From the cell containing the given text, extract its center point as (x, y) coordinate. 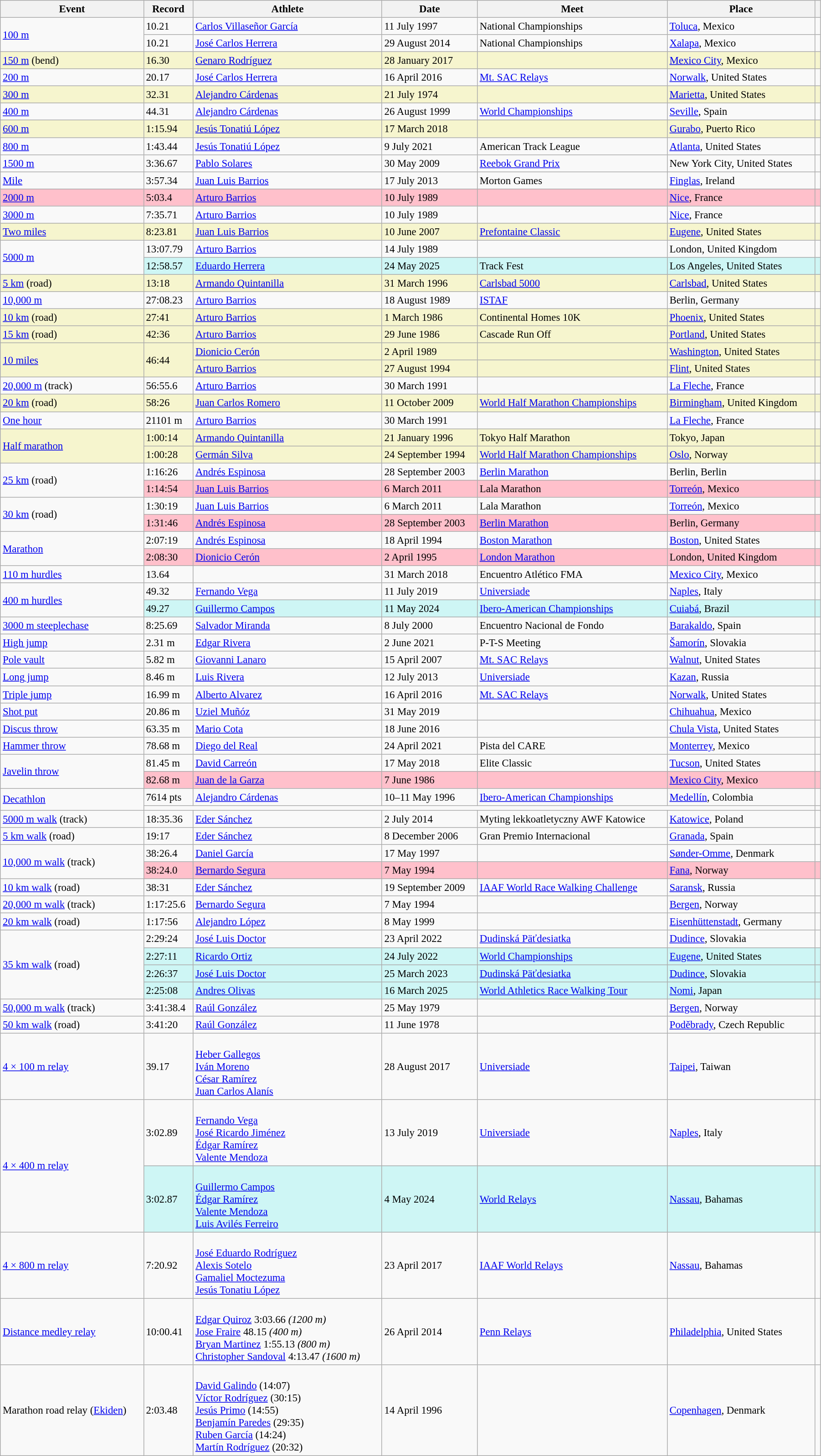
20,000 m (track) (72, 386)
1:30:19 (168, 506)
Marietta, United States (741, 95)
IAAF World Race Walking Challenge (572, 888)
29 June 1986 (429, 334)
Reebok Grand Prix (572, 163)
Giovanni Lanaro (288, 660)
Finglas, Ireland (741, 180)
27:08.23 (168, 300)
1:17:25.6 (168, 905)
Ricardo Ortiz (288, 956)
10:00.41 (168, 1332)
17 March 2018 (429, 129)
David Galindo (14:07)Víctor Rodríguez (30:15)Jesús Primo (14:55)Benjamín Paredes (29:35)Ruben García (14:24)Martín Rodríguez (20:32) (288, 1410)
Monterrey, Mexico (741, 746)
2:26:37 (168, 973)
Fernando Vega (288, 592)
Cascade Run Off (572, 334)
8 July 2000 (429, 626)
20.86 m (168, 711)
46:44 (168, 360)
8:23.81 (168, 232)
Myting lekkoatletyczny AWF Katowice (572, 819)
11 July 1997 (429, 26)
1:31:46 (168, 523)
London Marathon (572, 557)
10 km walk (road) (72, 888)
28 January 2017 (429, 61)
14 April 1996 (429, 1410)
7 June 1986 (429, 780)
5.82 m (168, 660)
21 January 1996 (429, 437)
38:31 (168, 888)
Birmingham, United Kingdom (741, 403)
300 m (72, 95)
29 August 2014 (429, 43)
Tucson, United States (741, 763)
José Eduardo RodríguezAlexis SoteloGamaliel MoctezumaJesús Tonatiu López (288, 1266)
Two miles (72, 232)
400 m hurdles (72, 600)
7:35.71 (168, 215)
Mario Cota (288, 729)
Eduardo Herrera (288, 266)
49.32 (168, 592)
20.17 (168, 77)
5 km walk (road) (72, 836)
2 June 2021 (429, 643)
2:27:11 (168, 956)
17 May 1997 (429, 854)
110 m hurdles (72, 575)
24 September 1994 (429, 454)
11 June 1978 (429, 1025)
Granada, Spain (741, 836)
15 April 2007 (429, 660)
8 May 1999 (429, 922)
Sønder-Omme, Denmark (741, 854)
150 m (bend) (72, 61)
4 × 800 m relay (72, 1266)
3:41:20 (168, 1025)
Gran Premio Internacional (572, 836)
63.35 m (168, 729)
24 May 2025 (429, 266)
10 miles (72, 360)
Germán Silva (288, 454)
27 August 1994 (429, 369)
31 May 2019 (429, 711)
Marathon road relay (Ekiden) (72, 1410)
4 × 100 m relay (72, 1066)
23 April 2022 (429, 939)
Shot put (72, 711)
Boston, United States (741, 540)
Decathlon (72, 799)
26 August 1999 (429, 112)
Toluca, Mexico (741, 26)
12:58.57 (168, 266)
28 August 2017 (429, 1066)
Tokyo Half Marathon (572, 437)
5 km (road) (72, 283)
Javelin throw (72, 771)
Nomi, Japan (741, 990)
Chihuahua, Mexico (741, 711)
Fernando VegaJosé Ricardo JiménezÉdgar RamírezValente Mendoza (288, 1133)
2.31 m (168, 643)
31 March 1996 (429, 283)
Walnut, United States (741, 660)
Place (741, 9)
5:03.4 (168, 197)
20 km (road) (72, 403)
Genaro Rodríguez (288, 61)
50 km walk (road) (72, 1025)
11 October 2009 (429, 403)
15 km (road) (72, 334)
8:25.69 (168, 626)
David Carreón (288, 763)
Carlsbad 5000 (572, 283)
Long jump (72, 677)
Alberto Alvarez (288, 695)
Tokyo, Japan (741, 437)
Hammer throw (72, 746)
Juan Carlos Romero (288, 403)
3:02.89 (168, 1133)
Carlos Villaseñor García (288, 26)
Xalapa, Mexico (741, 43)
56:55.6 (168, 386)
31 March 2018 (429, 575)
1 March 1986 (429, 318)
20,000 m walk (track) (72, 905)
39.17 (168, 1066)
1:43.44 (168, 146)
10,000 m (72, 300)
35 km walk (road) (72, 965)
Katowice, Poland (741, 819)
Elite Classic (572, 763)
Edgar Rivera (288, 643)
High jump (72, 643)
81.45 m (168, 763)
3:41:38.4 (168, 1008)
Record (168, 9)
19:17 (168, 836)
100 m (72, 35)
2 April 1995 (429, 557)
2:03.48 (168, 1410)
1:14:54 (168, 489)
P-T-S Meeting (572, 643)
18 June 2016 (429, 729)
49.27 (168, 609)
1500 m (72, 163)
800 m (72, 146)
Prefontaine Classic (572, 232)
Diego del Real (288, 746)
11 July 2019 (429, 592)
Pablo Solares (288, 163)
10,000 m walk (track) (72, 862)
Pole vault (72, 660)
Distance medley relay (72, 1332)
Event (72, 9)
50,000 m walk (track) (72, 1008)
Seville, Spain (741, 112)
2:08:30 (168, 557)
21101 m (168, 420)
10 June 2007 (429, 232)
Carlsbad, United States (741, 283)
25 km (road) (72, 480)
Date (429, 9)
Juan de la Garza (288, 780)
24 April 2021 (429, 746)
Athlete (288, 9)
16 March 2025 (429, 990)
Barakaldo, Spain (741, 626)
24 July 2022 (429, 956)
Philadelphia, United States (741, 1332)
Andres Olivas (288, 990)
Eisenhüttenstadt, Germany (741, 922)
ISTAF (572, 300)
Chula Vista, United States (741, 729)
5000 m (72, 257)
21 July 1974 (429, 95)
Meet (572, 9)
30 May 2009 (429, 163)
IAAF World Relays (572, 1266)
Taipei, Taiwan (741, 1066)
30 km (road) (72, 514)
1:17:56 (168, 922)
2:25:08 (168, 990)
Boston Marathon (572, 540)
1:15.94 (168, 129)
Heber GallegosIván MorenoCésar RamírezJuan Carlos Alanís (288, 1066)
World Relays (572, 1199)
11 May 2024 (429, 609)
Poděbrady, Czech Republic (741, 1025)
Guillermo CamposÉdgar RamírezValente MendozaLuis Avilés Ferreiro (288, 1199)
16.30 (168, 61)
Edgar Quiroz 3:03.66 (1200 m)Jose Fraire 48.15 (400 m)Bryan Martinez 1:55.13 (800 m)Christopher Sandoval 4:13.47 (1600 m) (288, 1332)
Continental Homes 10K (572, 318)
13:07.79 (168, 249)
600 m (72, 129)
Half marathon (72, 446)
3:36.67 (168, 163)
Daniel García (288, 854)
58:26 (168, 403)
42:36 (168, 334)
Track Fest (572, 266)
Luis Rivera (288, 677)
American Track League (572, 146)
10–11 May 1996 (429, 797)
4 May 2024 (429, 1199)
8.46 m (168, 677)
8 December 2006 (429, 836)
Los Angeles, United States (741, 266)
12 July 2013 (429, 677)
38:24.0 (168, 870)
26 April 2014 (429, 1332)
Uziel Muñóz (288, 711)
Gurabo, Puerto Rico (741, 129)
14 July 1989 (429, 249)
Cuiabá, Brazil (741, 609)
2000 m (72, 197)
16.99 m (168, 695)
19 September 2009 (429, 888)
3:57.34 (168, 180)
23 April 2017 (429, 1266)
3:02.87 (168, 1199)
Saransk, Russia (741, 888)
Guillermo Campos (288, 609)
Portland, United States (741, 334)
Encuentro Atlético FMA (572, 575)
Marathon (72, 549)
World Athletics Race Walking Tour (572, 990)
32.31 (168, 95)
17 July 2013 (429, 180)
Medellín, Colombia (741, 797)
7614 pts (168, 797)
Salvador Miranda (288, 626)
25 March 2023 (429, 973)
2:29:24 (168, 939)
Kazan, Russia (741, 677)
78.68 m (168, 746)
5000 m walk (track) (72, 819)
Flint, United States (741, 369)
44.31 (168, 112)
25 May 1979 (429, 1008)
1:00:28 (168, 454)
9 July 2021 (429, 146)
400 m (72, 112)
17 May 2018 (429, 763)
One hour (72, 420)
3000 m steeplechase (72, 626)
13.64 (168, 575)
Berlin, Berlin (741, 472)
Copenhagen, Denmark (741, 1410)
13:18 (168, 283)
New York City, United States (741, 163)
82.68 m (168, 780)
Fana, Norway (741, 870)
27:41 (168, 318)
Šamorín, Slovakia (741, 643)
Mile (72, 180)
1:00:14 (168, 437)
18 April 1994 (429, 540)
7:20.92 (168, 1266)
Triple jump (72, 695)
2 July 2014 (429, 819)
Encuentro Nacional de Fondo (572, 626)
Oslo, Norway (741, 454)
1:16:26 (168, 472)
18 August 1989 (429, 300)
Alejandro López (288, 922)
20 km walk (road) (72, 922)
38:26.4 (168, 854)
18:35.36 (168, 819)
Washington, United States (741, 352)
10 km (road) (72, 318)
13 July 2019 (429, 1133)
Phoenix, United States (741, 318)
Pista del CARE (572, 746)
3000 m (72, 215)
Morton Games (572, 180)
Penn Relays (572, 1332)
2 April 1989 (429, 352)
Atlanta, United States (741, 146)
4 × 400 m relay (72, 1166)
2:07:19 (168, 540)
200 m (72, 77)
Discus throw (72, 729)
